Return the [X, Y] coordinate for the center point of the cell that contains the specified text.  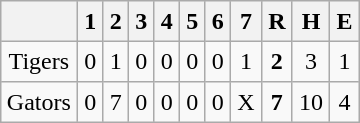
Tigers [38, 61]
6 [218, 21]
R [276, 21]
E [345, 21]
5 [193, 21]
H [311, 21]
10 [311, 102]
X [246, 102]
Gators [38, 102]
